Find where the given text appears and provide that cell's center as [x, y] coordinate. 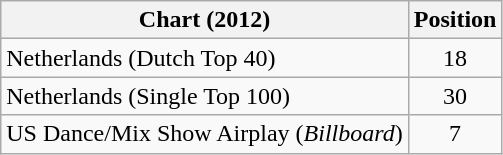
30 [455, 96]
US Dance/Mix Show Airplay (Billboard) [204, 134]
7 [455, 134]
Netherlands (Dutch Top 40) [204, 58]
Position [455, 20]
Netherlands (Single Top 100) [204, 96]
Chart (2012) [204, 20]
18 [455, 58]
